Search for the cell housing the specified text and yield its (X, Y) center coordinate. 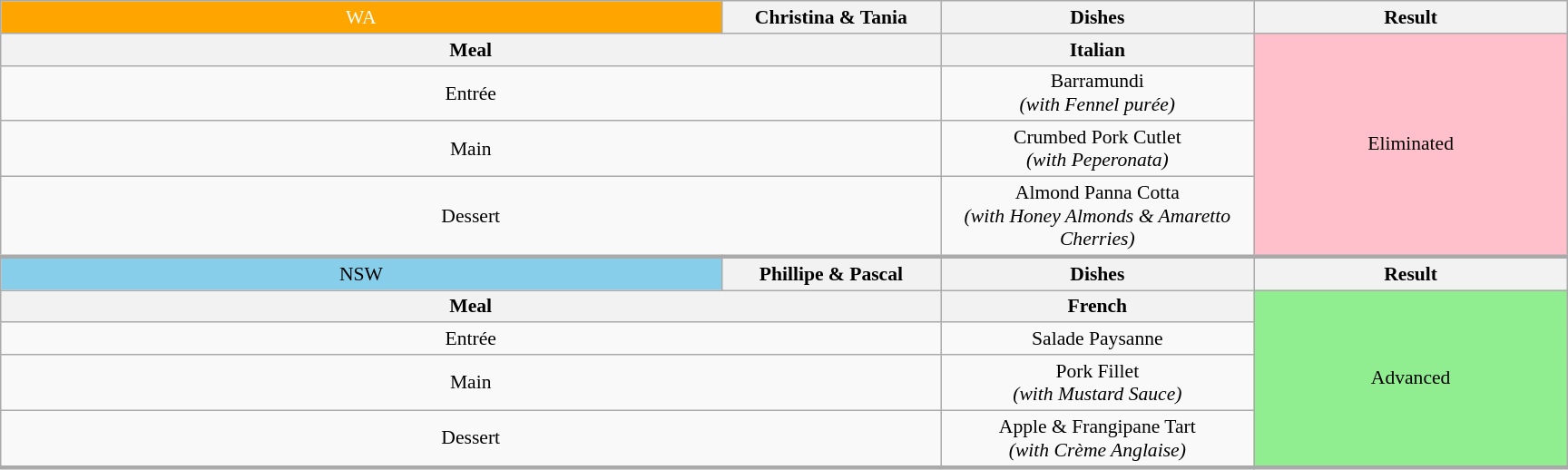
Apple & Frangipane Tart(with Crème Anglaise) (1098, 439)
Pork Fillet(with Mustard Sauce) (1098, 383)
Advanced (1410, 379)
Salade Paysanne (1098, 339)
WA (361, 17)
Almond Panna Cotta(with Honey Almonds & Amaretto Cherries) (1098, 217)
Barramundi(with Fennel purée) (1098, 93)
Christina & Tania (831, 17)
Crumbed Pork Cutlet(with Peperonata) (1098, 149)
Eliminated (1410, 145)
French (1098, 307)
Phillipe & Pascal (831, 274)
NSW (361, 274)
Italian (1098, 50)
